Return (X, Y) of the center of cell containing provided text 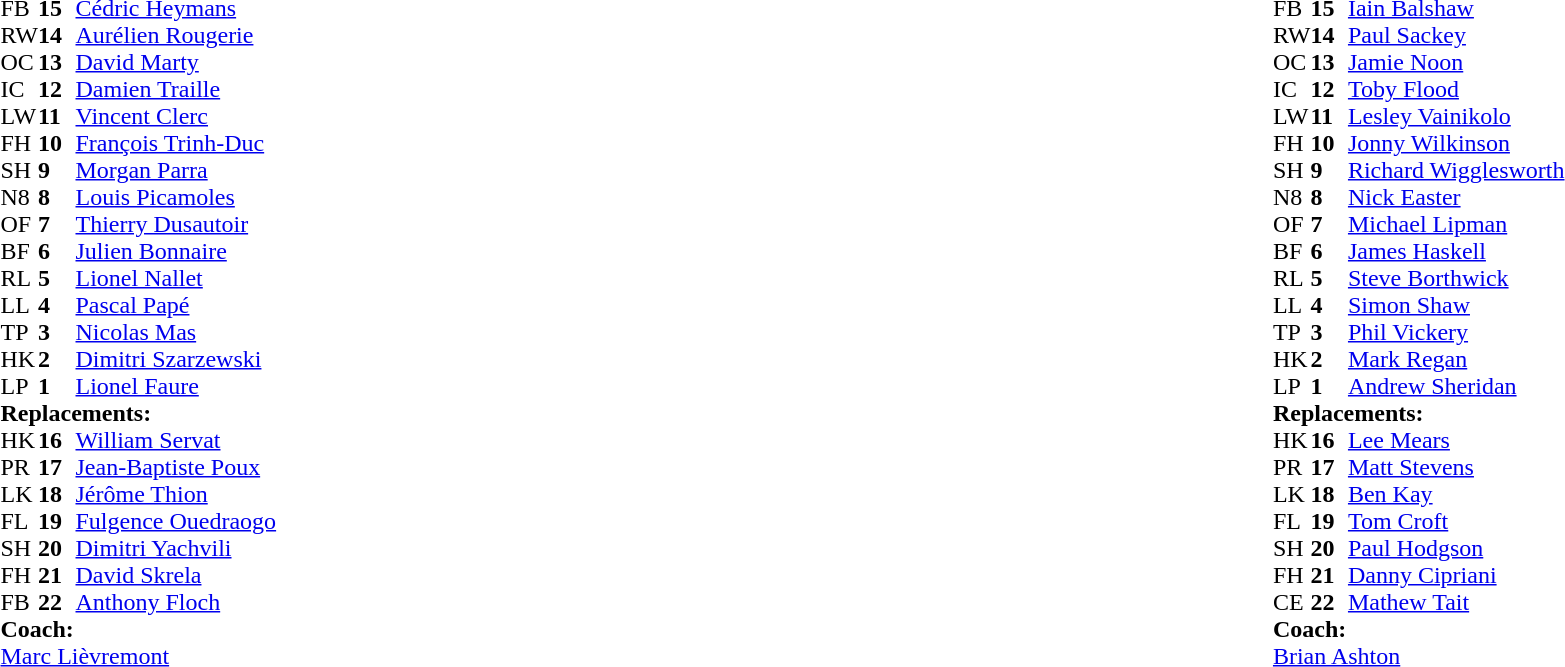
Vincent Clerc (176, 116)
Dimitri Szarzewski (176, 360)
CE (1292, 602)
Aurélien Rougerie (176, 36)
Lionel Faure (176, 386)
Michael Lipman (1456, 224)
Pascal Papé (176, 306)
Jonny Wilkinson (1456, 144)
Fulgence Ouedraogo (176, 522)
Toby Flood (1456, 90)
William Servat (176, 440)
Morgan Parra (176, 170)
Thierry Dusautoir (176, 224)
Jean-Baptiste Poux (176, 468)
Lionel Nallet (176, 278)
Jérôme Thion (176, 494)
Danny Cipriani (1456, 576)
James Haskell (1456, 252)
Richard Wigglesworth (1456, 170)
Matt Stevens (1456, 468)
Andrew Sheridan (1456, 386)
Paul Hodgson (1456, 548)
Dimitri Yachvili (176, 548)
David Marty (176, 62)
Mathew Tait (1456, 602)
Anthony Floch (176, 602)
Phil Vickery (1456, 332)
David Skrela (176, 576)
Steve Borthwick (1456, 278)
Julien Bonnaire (176, 252)
Lesley Vainikolo (1456, 116)
Nicolas Mas (176, 332)
Paul Sackey (1456, 36)
Louis Picamoles (176, 198)
Lee Mears (1456, 440)
Ben Kay (1456, 494)
Tom Croft (1456, 522)
Mark Regan (1456, 360)
Jamie Noon (1456, 62)
FB (19, 602)
Damien Traille (176, 90)
François Trinh-Duc (176, 144)
Nick Easter (1456, 198)
Simon Shaw (1456, 306)
